Search for the cell housing the specified text and yield its [X, Y] center coordinate. 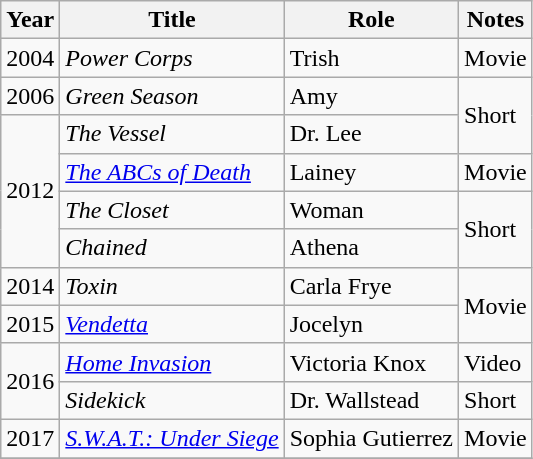
The Vessel [172, 134]
Woman [371, 210]
2004 [30, 58]
Jocelyn [371, 324]
Toxin [172, 286]
Amy [371, 96]
Green Season [172, 96]
2016 [30, 381]
Vendetta [172, 324]
Dr. Lee [371, 134]
Carla Frye [371, 286]
Home Invasion [172, 362]
Dr. Wallstead [371, 400]
2017 [30, 438]
Chained [172, 248]
Power Corps [172, 58]
2014 [30, 286]
2012 [30, 191]
The Closet [172, 210]
2006 [30, 96]
Sophia Gutierrez [371, 438]
Sidekick [172, 400]
2015 [30, 324]
Lainey [371, 172]
Role [371, 20]
Year [30, 20]
Victoria Knox [371, 362]
Video [496, 362]
Trish [371, 58]
Title [172, 20]
Notes [496, 20]
Athena [371, 248]
S.W.A.T.: Under Siege [172, 438]
The ABCs of Death [172, 172]
